Pinpoint the cell where the given text exists, returning its (X, Y) midpoint coordinate. 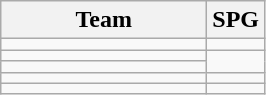
SPG (236, 20)
Team (104, 20)
